Output the (X, Y) coordinate of the center of the cell containing the given text.  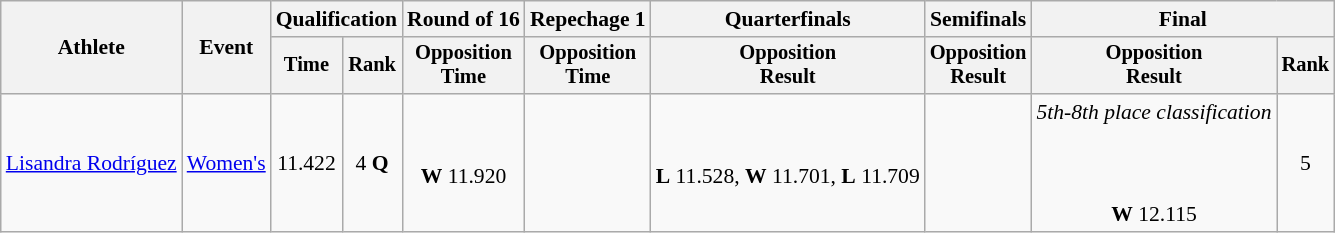
Women's (226, 163)
Repechage 1 (588, 19)
5th-8th place classificationW 12.115 (1154, 163)
Event (226, 48)
L 11.528, W 11.701, L 11.709 (788, 163)
Quarterfinals (788, 19)
Final (1182, 19)
5 (1306, 163)
Semifinals (978, 19)
W 11.920 (464, 163)
Qualification (336, 19)
Round of 16 (464, 19)
4 Q (372, 163)
Lisandra Rodríguez (92, 163)
Athlete (92, 48)
11.422 (306, 163)
Time (306, 66)
